Return the (X, Y) coordinate for the center point of the cell that contains the specified text.  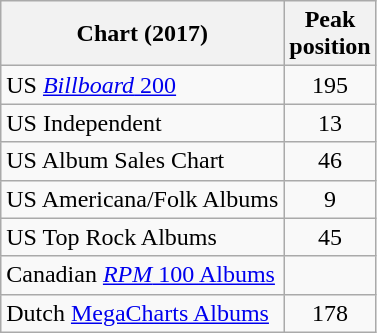
Peakposition (330, 34)
US Top Rock Albums (142, 237)
US Billboard 200 (142, 85)
US Album Sales Chart (142, 161)
178 (330, 313)
195 (330, 85)
46 (330, 161)
45 (330, 237)
US Americana/Folk Albums (142, 199)
13 (330, 123)
US Independent (142, 123)
Chart (2017) (142, 34)
Dutch MegaCharts Albums (142, 313)
9 (330, 199)
Canadian RPM 100 Albums (142, 275)
